Extract the (X, Y) coordinate from the center of the cell holding the provided text.  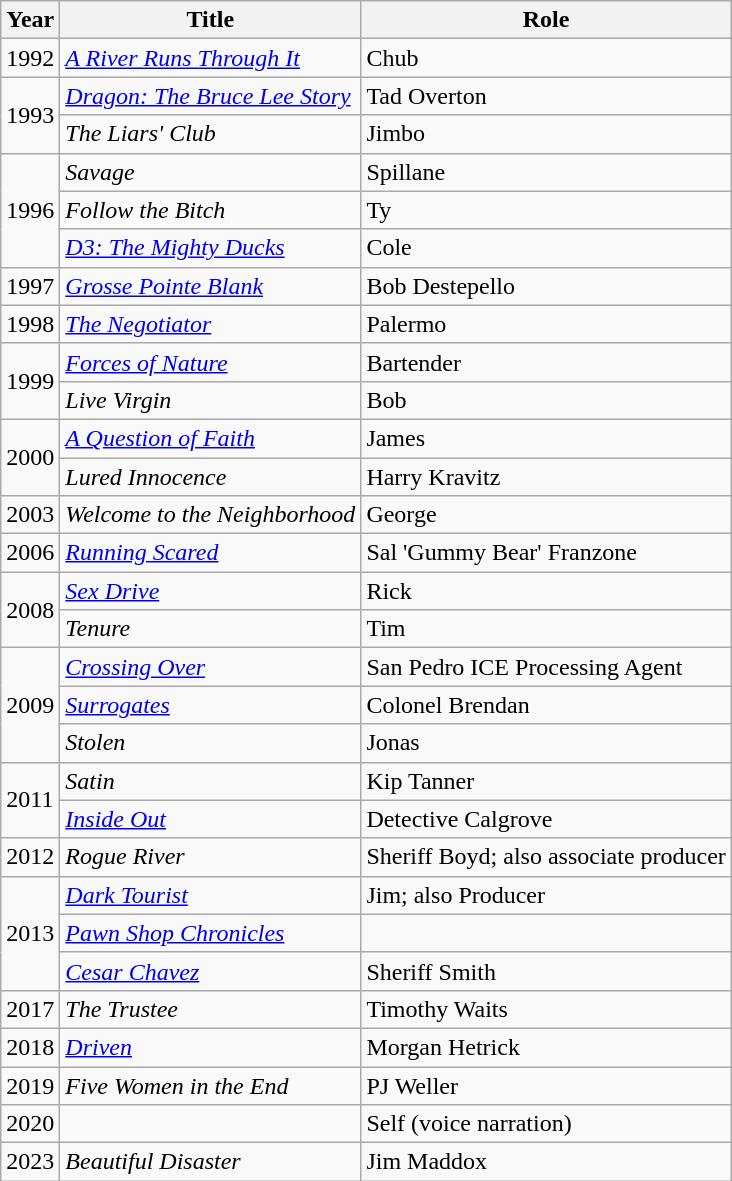
1993 (30, 115)
Colonel Brendan (546, 705)
1998 (30, 324)
2009 (30, 705)
Palermo (546, 324)
Chub (546, 58)
Satin (210, 781)
1999 (30, 381)
Follow the Bitch (210, 210)
2000 (30, 457)
Sheriff Smith (546, 971)
1996 (30, 210)
2013 (30, 933)
Tenure (210, 629)
Morgan Hetrick (546, 1047)
Harry Kravitz (546, 477)
Grosse Pointe Blank (210, 286)
Dragon: The Bruce Lee Story (210, 96)
Jimbo (546, 134)
2003 (30, 515)
2017 (30, 1009)
Role (546, 20)
Title (210, 20)
2020 (30, 1124)
Cole (546, 248)
A Question of Faith (210, 438)
Rogue River (210, 857)
Jonas (546, 743)
Driven (210, 1047)
Cesar Chavez (210, 971)
PJ Weller (546, 1085)
Spillane (546, 172)
Kip Tanner (546, 781)
Sex Drive (210, 591)
Stolen (210, 743)
Year (30, 20)
Bartender (546, 362)
Live Virgin (210, 400)
Timothy Waits (546, 1009)
James (546, 438)
1992 (30, 58)
Sal 'Gummy Bear' Franzone (546, 553)
Forces of Nature (210, 362)
2018 (30, 1047)
Inside Out (210, 819)
Jim; also Producer (546, 895)
Jim Maddox (546, 1162)
2019 (30, 1085)
Crossing Over (210, 667)
Savage (210, 172)
Surrogates (210, 705)
Lured Innocence (210, 477)
2011 (30, 800)
Welcome to the Neighborhood (210, 515)
2008 (30, 610)
Pawn Shop Chronicles (210, 933)
Beautiful Disaster (210, 1162)
1997 (30, 286)
George (546, 515)
2012 (30, 857)
D3: The Mighty Ducks (210, 248)
Ty (546, 210)
2006 (30, 553)
Tim (546, 629)
A River Runs Through It (210, 58)
Dark Tourist (210, 895)
The Negotiator (210, 324)
The Trustee (210, 1009)
Bob (546, 400)
San Pedro ICE Processing Agent (546, 667)
Self (voice narration) (546, 1124)
Bob Destepello (546, 286)
Rick (546, 591)
The Liars' Club (210, 134)
Five Women in the End (210, 1085)
Tad Overton (546, 96)
Sheriff Boyd; also associate producer (546, 857)
Running Scared (210, 553)
2023 (30, 1162)
Detective Calgrove (546, 819)
